For the text-containing cell, return its midpoint in [X, Y] coordinate format. 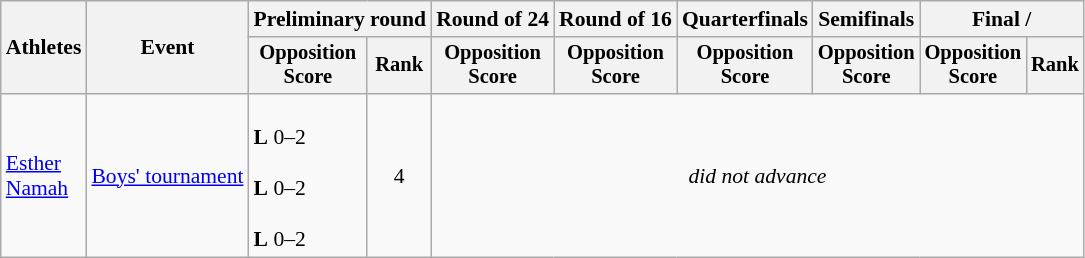
Semifinals [866, 19]
Athletes [44, 48]
Final / [1002, 19]
Boys' tournament [167, 176]
4 [399, 176]
L 0–2 L 0–2 L 0–2 [308, 176]
Quarterfinals [745, 19]
did not advance [758, 176]
Event [167, 48]
Round of 24 [492, 19]
EstherNamah [44, 176]
Round of 16 [616, 19]
Preliminary round [340, 19]
